Locate the cell with the specified text and output its [x, y] center coordinate. 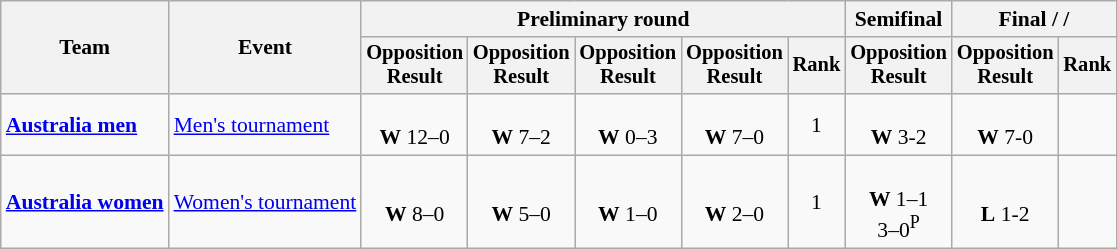
L 1-2 [1006, 202]
W 7–2 [522, 124]
Men's tournament [266, 124]
Preliminary round [603, 19]
W 1–1 3–0P [898, 202]
W 7-0 [1006, 124]
Australia men [85, 124]
Australia women [85, 202]
W 2–0 [734, 202]
W 7–0 [734, 124]
W 3-2 [898, 124]
Final / / [1034, 19]
W 5–0 [522, 202]
W 1–0 [628, 202]
Women's tournament [266, 202]
W 12–0 [414, 124]
Semifinal [898, 19]
W 8–0 [414, 202]
W 0–3 [628, 124]
Event [266, 48]
Team [85, 48]
